Search for the cell housing the specified text and yield its (x, y) center coordinate. 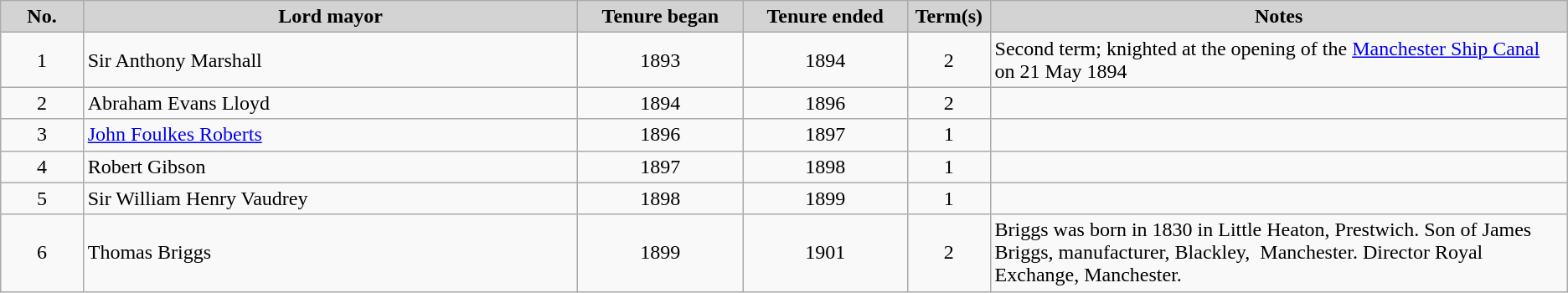
1901 (826, 253)
Second term; knighted at the opening of the Manchester Ship Canal on 21 May 1894 (1278, 60)
Term(s) (949, 17)
Sir William Henry Vaudrey (330, 198)
Lord mayor (330, 17)
John Foulkes Roberts (330, 135)
5 (42, 198)
4 (42, 167)
Sir Anthony Marshall (330, 60)
Robert Gibson (330, 167)
3 (42, 135)
Abraham Evans Lloyd (330, 103)
Tenure began (660, 17)
1893 (660, 60)
Thomas Briggs (330, 253)
Notes (1278, 17)
6 (42, 253)
Briggs was born in 1830 in Little Heaton, Prestwich. Son of James Briggs, manufacturer, Blackley, Manchester. Director Royal Exchange, Manchester. (1278, 253)
No. (42, 17)
Tenure ended (826, 17)
